Identify which cell holds the provided text, then report its [x, y] central coordinate. 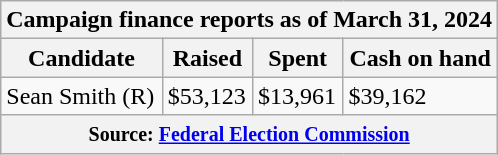
Raised [207, 58]
Spent [297, 58]
Source: Federal Election Commission [250, 134]
Campaign finance reports as of March 31, 2024 [250, 20]
Cash on hand [420, 58]
$39,162 [420, 96]
$13,961 [297, 96]
Candidate [82, 58]
Sean Smith (R) [82, 96]
$53,123 [207, 96]
